Capture the cell that displays the provided text and extract its (x, y) central coordinate. 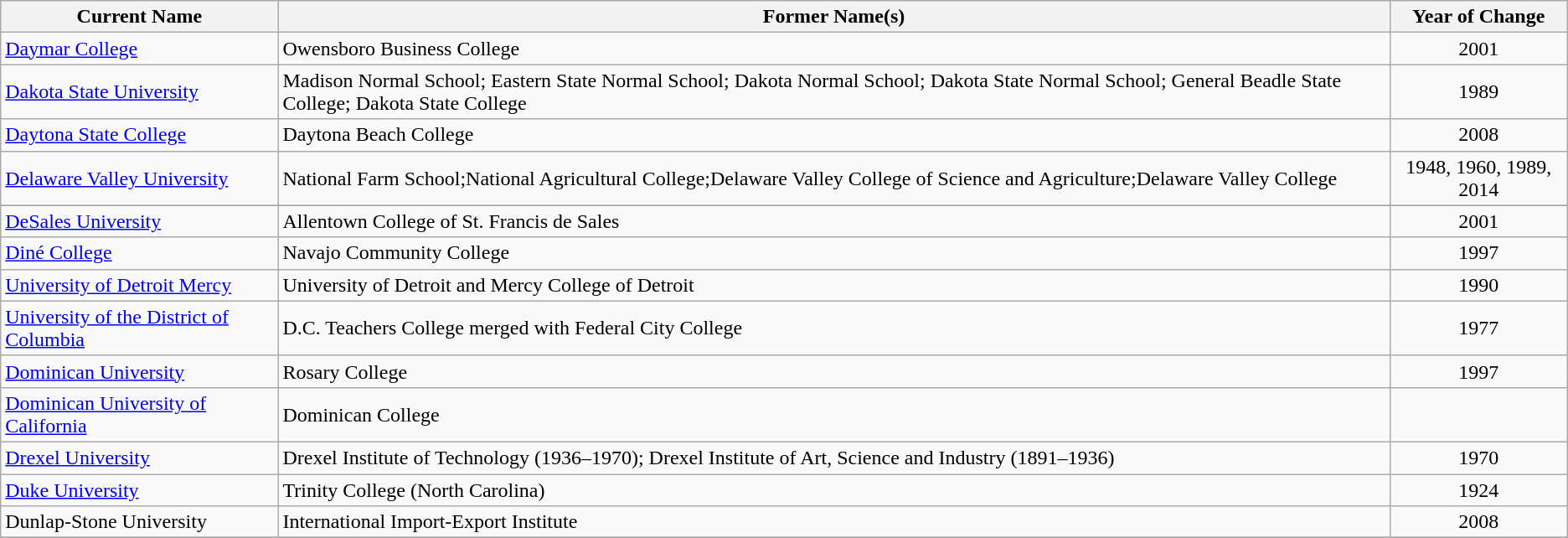
1948, 1960, 1989, 2014 (1478, 178)
Drexel Institute of Technology (1936–1970); Drexel Institute of Art, Science and Industry (1891–1936) (834, 458)
Duke University (139, 490)
Current Name (139, 17)
1970 (1478, 458)
Dominican University (139, 371)
Dominican University of California (139, 414)
1990 (1478, 285)
Owensboro Business College (834, 49)
Delaware Valley University (139, 178)
University of Detroit and Mercy College of Detroit (834, 285)
Dunlap-Stone University (139, 522)
University of the District of Columbia (139, 328)
1989 (1478, 92)
1924 (1478, 490)
University of Detroit Mercy (139, 285)
Dakota State University (139, 92)
Former Name(s) (834, 17)
Drexel University (139, 458)
D.C. Teachers College merged with Federal City College (834, 328)
International Import-Export Institute (834, 522)
Year of Change (1478, 17)
Navajo Community College (834, 253)
Daytona State College (139, 135)
Trinity College (North Carolina) (834, 490)
1977 (1478, 328)
DeSales University (139, 221)
Daytona Beach College (834, 135)
Rosary College (834, 371)
Allentown College of St. Francis de Sales (834, 221)
Daymar College (139, 49)
National Farm School;National Agricultural College;Delaware Valley College of Science and Agriculture;Delaware Valley College (834, 178)
Dominican College (834, 414)
Diné College (139, 253)
